For the text-containing cell, return its midpoint in (X, Y) coordinate format. 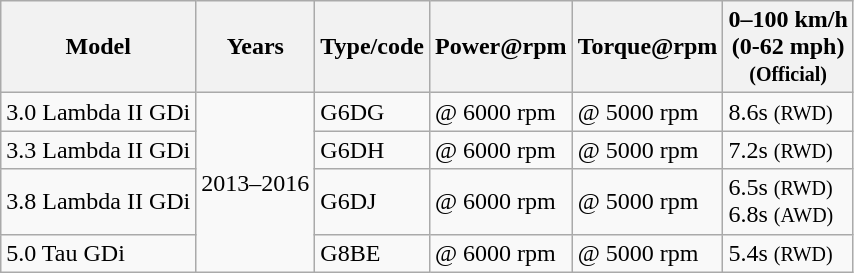
5.0 Tau GDi (98, 253)
2013–2016 (256, 182)
8.6s (RWD) (788, 112)
6.5s (RWD)6.8s (AWD) (788, 202)
7.2s (RWD) (788, 150)
G6DJ (372, 202)
3.0 Lambda II GDi (98, 112)
Years (256, 47)
G6DH (372, 150)
3.3 Lambda II GDi (98, 150)
5.4s (RWD) (788, 253)
G8BE (372, 253)
G6DG (372, 112)
Model (98, 47)
0–100 km/h(0-62 mph)(Official) (788, 47)
3.8 Lambda II GDi (98, 202)
Power@rpm (500, 47)
Torque@rpm (648, 47)
Type/code (372, 47)
